Identify which cell holds the provided text, then report its (x, y) central coordinate. 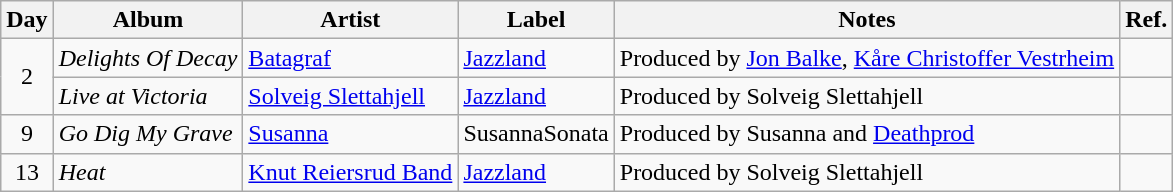
13 (27, 172)
Live at Victoria (148, 96)
Delights Of Decay (148, 58)
Artist (350, 20)
9 (27, 134)
Knut Reiersrud Band (350, 172)
Go Dig My Grave (148, 134)
Susanna (350, 134)
Notes (866, 20)
2 (27, 77)
Album (148, 20)
Solveig Slettahjell (350, 96)
Produced by Susanna and Deathprod (866, 134)
Day (27, 20)
Heat (148, 172)
SusannaSonata (536, 134)
Label (536, 20)
Batagraf (350, 58)
Produced by Jon Balke, Kåre Christoffer Vestrheim (866, 58)
Ref. (1146, 20)
